Extract the [X, Y] coordinate from the center of the cell holding the provided text.  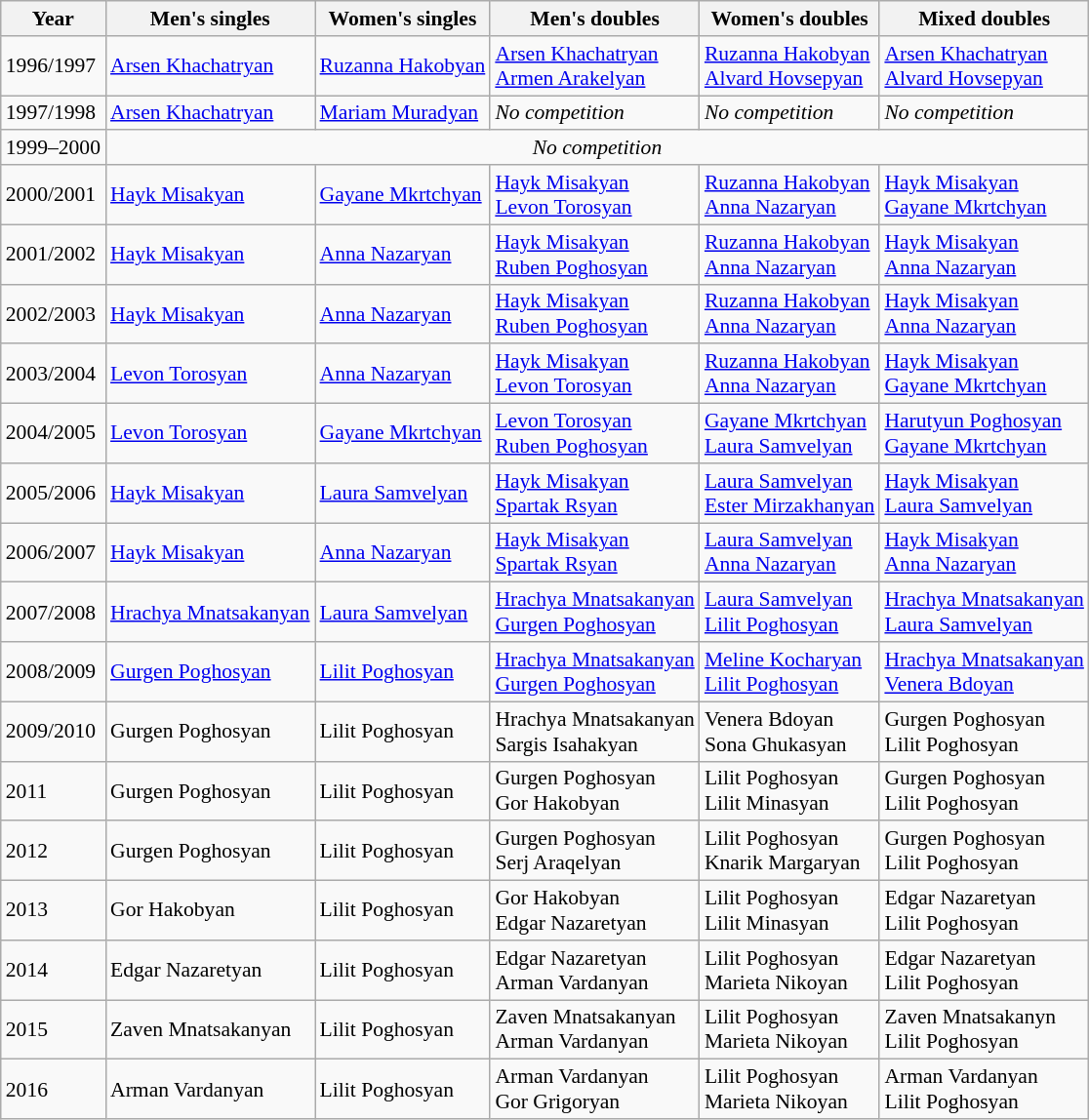
Mixed doubles [984, 19]
Zaven Mnatsakanyan [211, 1030]
1996/1997 [53, 66]
1999–2000 [53, 148]
Lilit Poghosyan Knarik Margaryan [790, 851]
Levon Torosyan Ruben Poghosyan [595, 433]
Mariam Muradyan [403, 113]
2012 [53, 851]
2003/2004 [53, 375]
2015 [53, 1030]
Edgar Nazaretyan Arman Vardanyan [595, 970]
2001/2002 [53, 254]
2011 [53, 790]
2013 [53, 911]
Arman Vardanyan Lilit Poghosyan [984, 1089]
2016 [53, 1089]
Hrachya Mnatsakanyan Venera Bdoyan [984, 671]
Gurgen Poghosyan Serj Araqelyan [595, 851]
Hrachya Mnatsakanyan Laura Samvelyan [984, 613]
Edgar Nazaretyan [211, 970]
1997/1998 [53, 113]
Ruzanna Hakobyan Alvard Hovsepyan [790, 66]
Ruzanna Hakobyan [403, 66]
Arsen Khachatryan Armen Arakelyan [595, 66]
Hayk Misakyan Laura Samvelyan [984, 494]
Laura Samvelyan Lilit Poghosyan [790, 613]
2006/2007 [53, 552]
Laura Samvelyan Anna Nazaryan [790, 552]
Men's singles [211, 19]
2014 [53, 970]
Zaven Mnatsakanyan Arman Vardanyan [595, 1030]
2002/2003 [53, 314]
Venera Bdoyan Sona Ghukasyan [790, 732]
2007/2008 [53, 613]
Year [53, 19]
Women's doubles [790, 19]
2005/2006 [53, 494]
Laura Samvelyan Ester Mirzakhanyan [790, 494]
Gayane Mkrtchyan Laura Samvelyan [790, 433]
Zaven Mnatsakanyn Lilit Poghosyan [984, 1030]
Arman Vardanyan [211, 1089]
Arsen Khachatryan Alvard Hovsepyan [984, 66]
Gor Hakobyan Edgar Nazaretyan [595, 911]
Hrachya Mnatsakanyan Sargis Isahakyan [595, 732]
2008/2009 [53, 671]
Gurgen Poghosyan Gor Hakobyan [595, 790]
2000/2001 [53, 195]
Hrachya Mnatsakanyan [211, 613]
Meline Kocharyan Lilit Poghosyan [790, 671]
Men's doubles [595, 19]
Harutyun Poghosyan Gayane Mkrtchyan [984, 433]
Arman Vardanyan Gor Grigoryan [595, 1089]
2009/2010 [53, 732]
Gor Hakobyan [211, 911]
2004/2005 [53, 433]
Women's singles [403, 19]
